Pinpoint the cell where the given text exists, returning its (X, Y) midpoint coordinate. 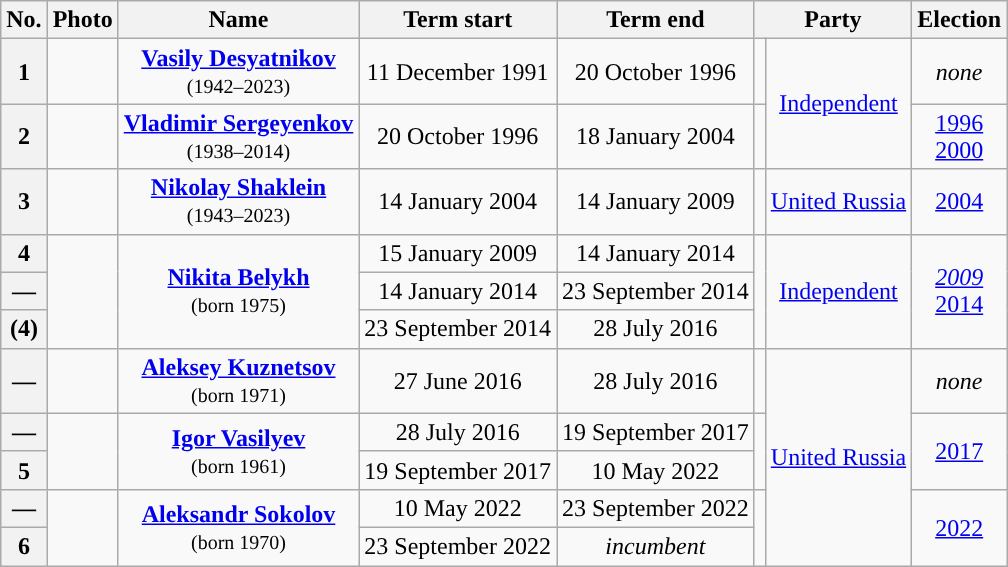
Party (832, 20)
18 January 2004 (656, 136)
19962000 (960, 136)
Igor Vasilyev(born 1961) (238, 451)
Aleksey Kuznetsov(born 1971) (238, 380)
Name (238, 20)
2004 (960, 202)
Nikita Belykh(born 1975) (238, 291)
Aleksandr Sokolov(born 1970) (238, 527)
14 January 2009 (656, 202)
2017 (960, 451)
incumbent (656, 546)
11 December 1991 (458, 72)
14 January 2004 (458, 202)
Term start (458, 20)
Term end (656, 20)
2 (24, 136)
Election (960, 20)
4 (24, 253)
3 (24, 202)
Nikolay Shaklein(1943–2023) (238, 202)
Photo (82, 20)
20092014 (960, 291)
1 (24, 72)
2022 (960, 527)
Vasily Desyatnikov(1942–2023) (238, 72)
6 (24, 546)
27 June 2016 (458, 380)
5 (24, 470)
Vladimir Sergeyenkov(1938–2014) (238, 136)
No. (24, 20)
(4) (24, 329)
15 January 2009 (458, 253)
